Return the [X, Y] coordinate for the center point of the cell that contains the specified text.  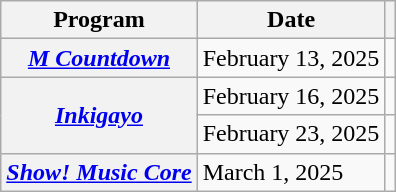
February 16, 2025 [291, 96]
Inkigayo [99, 115]
Show! Music Core [99, 172]
February 23, 2025 [291, 134]
March 1, 2025 [291, 172]
M Countdown [99, 58]
Date [291, 20]
February 13, 2025 [291, 58]
Program [99, 20]
